Determine the (X, Y) coordinate at the center of the cell enclosing the given text.  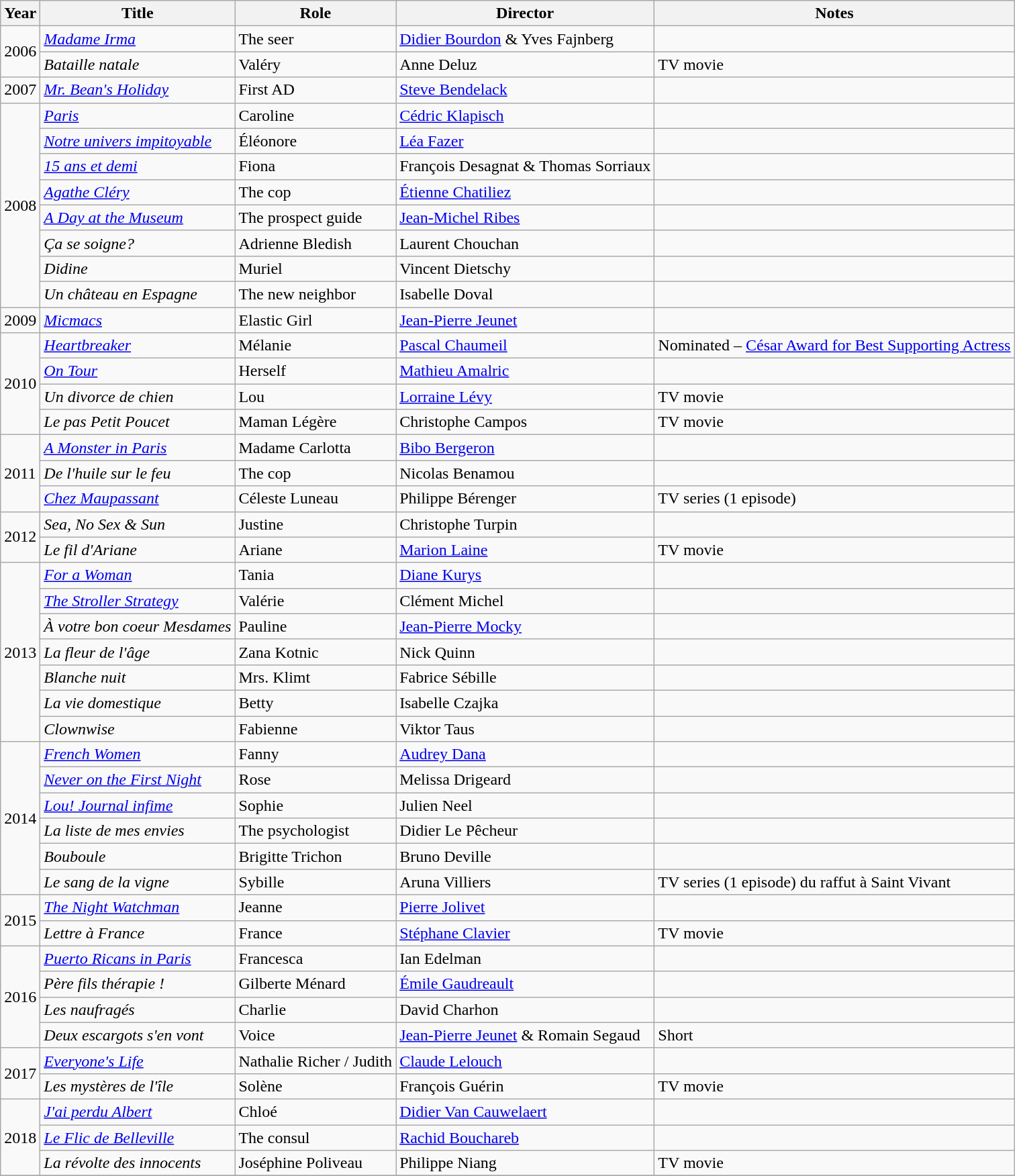
2013 (20, 652)
Isabelle Czajka (525, 703)
Émile Gaudreault (525, 984)
Isabelle Doval (525, 294)
Sea, No Sex & Sun (138, 524)
La vie domestique (138, 703)
Pierre Jolivet (525, 908)
The seer (316, 39)
Joséphine Poliveau (316, 1163)
Heartbreaker (138, 346)
Didier Bourdon & Yves Fajnberg (525, 39)
Agathe Cléry (138, 192)
Gilberte Ménard (316, 984)
Aruna Villiers (525, 882)
Pauline (316, 626)
Solène (316, 1086)
Sophie (316, 805)
Rachid Bouchareb (525, 1138)
Paris (138, 115)
Céleste Luneau (316, 499)
À votre bon coeur Mesdames (138, 626)
Julien Neel (525, 805)
Zana Kotnic (316, 652)
A Monster in Paris (138, 448)
The consul (316, 1138)
2015 (20, 920)
Didine (138, 268)
Nathalie Richer / Judith (316, 1061)
François Desagnat & Thomas Sorriaux (525, 166)
Lorraine Lévy (525, 397)
Bouboule (138, 856)
Madame Irma (138, 39)
Director (525, 13)
Cédric Klapisch (525, 115)
Adrienne Bledish (316, 243)
Philippe Niang (525, 1163)
Le fil d'Ariane (138, 550)
Un divorce de chien (138, 397)
The Stroller Strategy (138, 601)
Éléonore (316, 141)
2010 (20, 384)
J'ai perdu Albert (138, 1112)
For a Woman (138, 575)
David Charhon (525, 1010)
Léa Fazer (525, 141)
Les mystères de l'île (138, 1086)
Elastic Girl (316, 320)
Didier Le Pêcheur (525, 831)
Caroline (316, 115)
Fabienne (316, 728)
Les naufragés (138, 1010)
Mélanie (316, 346)
Micmacs (138, 320)
Lou! Journal infime (138, 805)
Fiona (316, 166)
Fabrice Sébille (525, 677)
Lettre à France (138, 933)
Short (834, 1035)
Chez Maupassant (138, 499)
TV series (1 episode) du raffut à Saint Vivant (834, 882)
Betty (316, 703)
Ian Edelman (525, 959)
Sybille (316, 882)
Jean-Pierre Mocky (525, 626)
Père fils thérapie ! (138, 984)
Mathieu Amalric (525, 371)
Mrs. Klimt (316, 677)
France (316, 933)
Clownwise (138, 728)
Francesca (316, 959)
Year (20, 13)
First AD (316, 90)
Christophe Campos (525, 422)
Chloé (316, 1112)
Philippe Bérenger (525, 499)
A Day at the Museum (138, 217)
On Tour (138, 371)
Bruno Deville (525, 856)
Clément Michel (525, 601)
2014 (20, 818)
De l'huile sur le feu (138, 473)
Puerto Ricans in Paris (138, 959)
Viktor Taus (525, 728)
2007 (20, 90)
Brigitte Trichon (316, 856)
Nick Quinn (525, 652)
Ça se soigne? (138, 243)
Le pas Petit Poucet (138, 422)
Un château en Espagne (138, 294)
2008 (20, 205)
French Women (138, 754)
2011 (20, 473)
La fleur de l'âge (138, 652)
Melissa Drigeard (525, 780)
TV series (1 episode) (834, 499)
Lou (316, 397)
Jean-Pierre Jeunet & Romain Segaud (525, 1035)
Audrey Dana (525, 754)
Title (138, 13)
Mr. Bean's Holiday (138, 90)
Nicolas Benamou (525, 473)
Notes (834, 13)
Notre univers impitoyable (138, 141)
Jean-Michel Ribes (525, 217)
La révolte des innocents (138, 1163)
2006 (20, 52)
Christophe Turpin (525, 524)
Bibo Bergeron (525, 448)
La liste de mes envies (138, 831)
Laurent Chouchan (525, 243)
Valéry (316, 64)
Role (316, 13)
The Night Watchman (138, 908)
Nominated – César Award for Best Supporting Actress (834, 346)
Étienne Chatiliez (525, 192)
Tania (316, 575)
2012 (20, 537)
Ariane (316, 550)
Madame Carlotta (316, 448)
Deux escargots s'en vont (138, 1035)
15 ans et demi (138, 166)
Charlie (316, 1010)
Le Flic de Belleville (138, 1138)
2018 (20, 1137)
2016 (20, 997)
Never on the First Night (138, 780)
Voice (316, 1035)
Jean-Pierre Jeunet (525, 320)
Anne Deluz (525, 64)
Fanny (316, 754)
Rose (316, 780)
Everyone's Life (138, 1061)
François Guérin (525, 1086)
The new neighbor (316, 294)
Le sang de la vigne (138, 882)
Diane Kurys (525, 575)
Stéphane Clavier (525, 933)
Bataille natale (138, 64)
2017 (20, 1073)
Didier Van Cauwelaert (525, 1112)
Pascal Chaumeil (525, 346)
Vincent Dietschy (525, 268)
Muriel (316, 268)
Blanche nuit (138, 677)
Herself (316, 371)
Marion Laine (525, 550)
Justine (316, 524)
Maman Légère (316, 422)
Steve Bendelack (525, 90)
Jeanne (316, 908)
Valérie (316, 601)
The prospect guide (316, 217)
2009 (20, 320)
Claude Lelouch (525, 1061)
The psychologist (316, 831)
